Identify which cell holds the provided text, then report its (x, y) central coordinate. 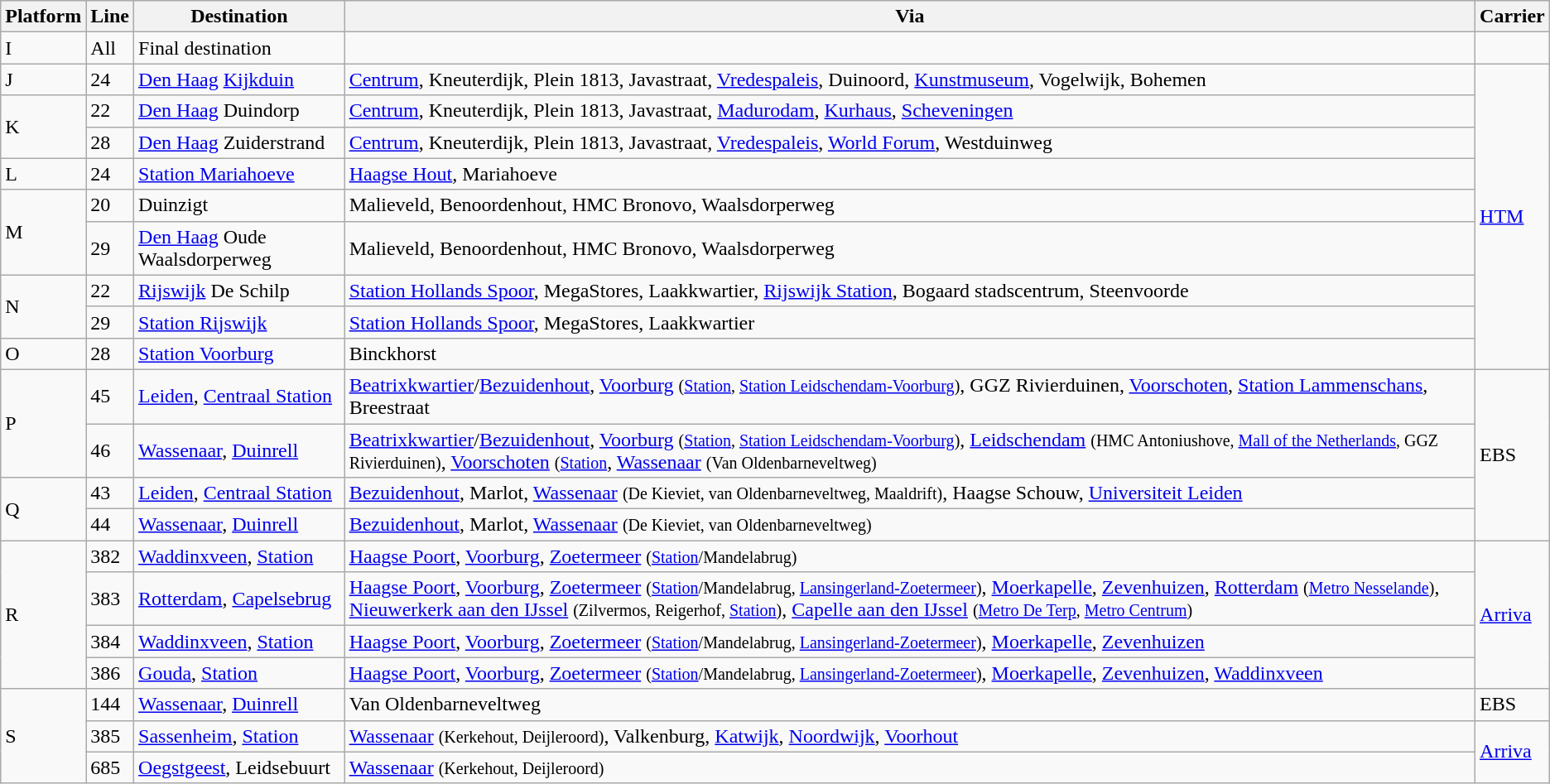
Station Mariahoeve (240, 174)
Haagse Hout, Mariahoeve (909, 174)
45 (110, 396)
Haagse Poort, Voorburg, Zoetermeer (Station/Mandelabrug, Lansingerland-Zoetermeer), Moerkapelle, Zevenhuizen, Waddinxveen (909, 673)
Line (110, 17)
Duinzigt (240, 205)
384 (110, 642)
Gouda, Station (240, 673)
Rotterdam, Capelsebrug (240, 599)
386 (110, 673)
All (110, 48)
Van Oldenbarneveltweg (909, 705)
20 (110, 205)
383 (110, 599)
L (43, 174)
Oegstgeest, Leidsebuurt (240, 767)
Station Hollands Spoor, MegaStores, Laakkwartier, Rijswijk Station, Bogaard stadscentrum, Steenvoorde (909, 291)
Den Haag Oude Waalsdorperweg (240, 248)
Platform (43, 17)
Rijswijk De Schilp (240, 291)
Haagse Poort, Voorburg, Zoetermeer (Station/Mandelabrug, Lansingerland-Zoetermeer), Moerkapelle, Zevenhuizen (909, 642)
Bezuidenhout, Marlot, Wassenaar (De Kieviet, van Oldenbarneveltweg) (909, 525)
Station Hollands Spoor, MegaStores, Laakkwartier (909, 322)
685 (110, 767)
S (43, 736)
P (43, 423)
Centrum, Kneuterdijk, Plein 1813, Javastraat, Vredespaleis, World Forum, Westduinweg (909, 142)
Sassenheim, Station (240, 736)
144 (110, 705)
Binckhorst (909, 354)
Centrum, Kneuterdijk, Plein 1813, Javastraat, Madurodam, Kurhaus, Scheveningen (909, 111)
Bezuidenhout, Marlot, Wassenaar (De Kieviet, van Oldenbarneveltweg, Maaldrift), Haagse Schouw, Universiteit Leiden (909, 493)
Q (43, 509)
43 (110, 493)
HTM (1513, 217)
Final destination (240, 48)
Centrum, Kneuterdijk, Plein 1813, Javastraat, Vredespaleis, Duinoord, Kunstmuseum, Vogelwijk, Bohemen (909, 79)
Destination (240, 17)
R (43, 614)
J (43, 79)
44 (110, 525)
K (43, 127)
385 (110, 736)
Wassenaar (Kerkehout, Deijleroord), Valkenburg, Katwijk, Noordwijk, Voorhout (909, 736)
M (43, 232)
Wassenaar (Kerkehout, Deijleroord) (909, 767)
O (43, 354)
Den Haag Kijkduin (240, 79)
Beatrixkwartier/Bezuidenhout, Voorburg (Station, Station Leidschendam-Voorburg), GGZ Rivierduinen, Voorschoten, Station Lammenschans, Breestraat (909, 396)
Via (909, 17)
Station Voorburg (240, 354)
Den Haag Duindorp (240, 111)
Station Rijswijk (240, 322)
46 (110, 450)
Den Haag Zuiderstrand (240, 142)
N (43, 306)
Carrier (1513, 17)
Haagse Poort, Voorburg, Zoetermeer (Station/Mandelabrug) (909, 556)
I (43, 48)
382 (110, 556)
